Locate the cell with the specified text and output its (X, Y) center coordinate. 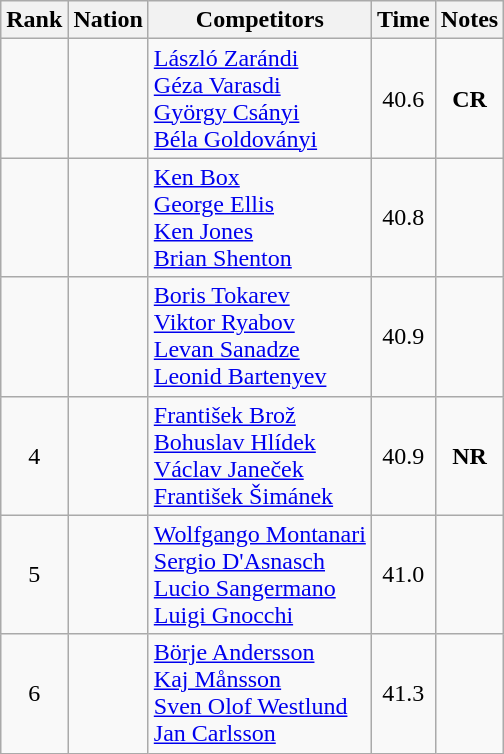
Ken BoxGeorge EllisKen JonesBrian Shenton (260, 218)
CR (469, 98)
5 (34, 574)
Notes (469, 20)
Rank (34, 20)
41.0 (403, 574)
Nation (108, 20)
Time (403, 20)
4 (34, 456)
Börje AnderssonKaj MånssonSven Olof WestlundJan Carlsson (260, 694)
Boris TokarevViktor RyabovLevan SanadzeLeonid Bartenyev (260, 336)
6 (34, 694)
László ZarándiGéza VarasdiGyörgy CsányiBéla Goldoványi (260, 98)
40.8 (403, 218)
NR (469, 456)
41.3 (403, 694)
Competitors (260, 20)
František BrožBohuslav HlídekVáclav JanečekFrantišek Šimánek (260, 456)
40.6 (403, 98)
Wolfgango MontanariSergio D'AsnaschLucio SangermanoLuigi Gnocchi (260, 574)
